Return the [x, y] coordinate for the center point of the cell that contains the specified text.  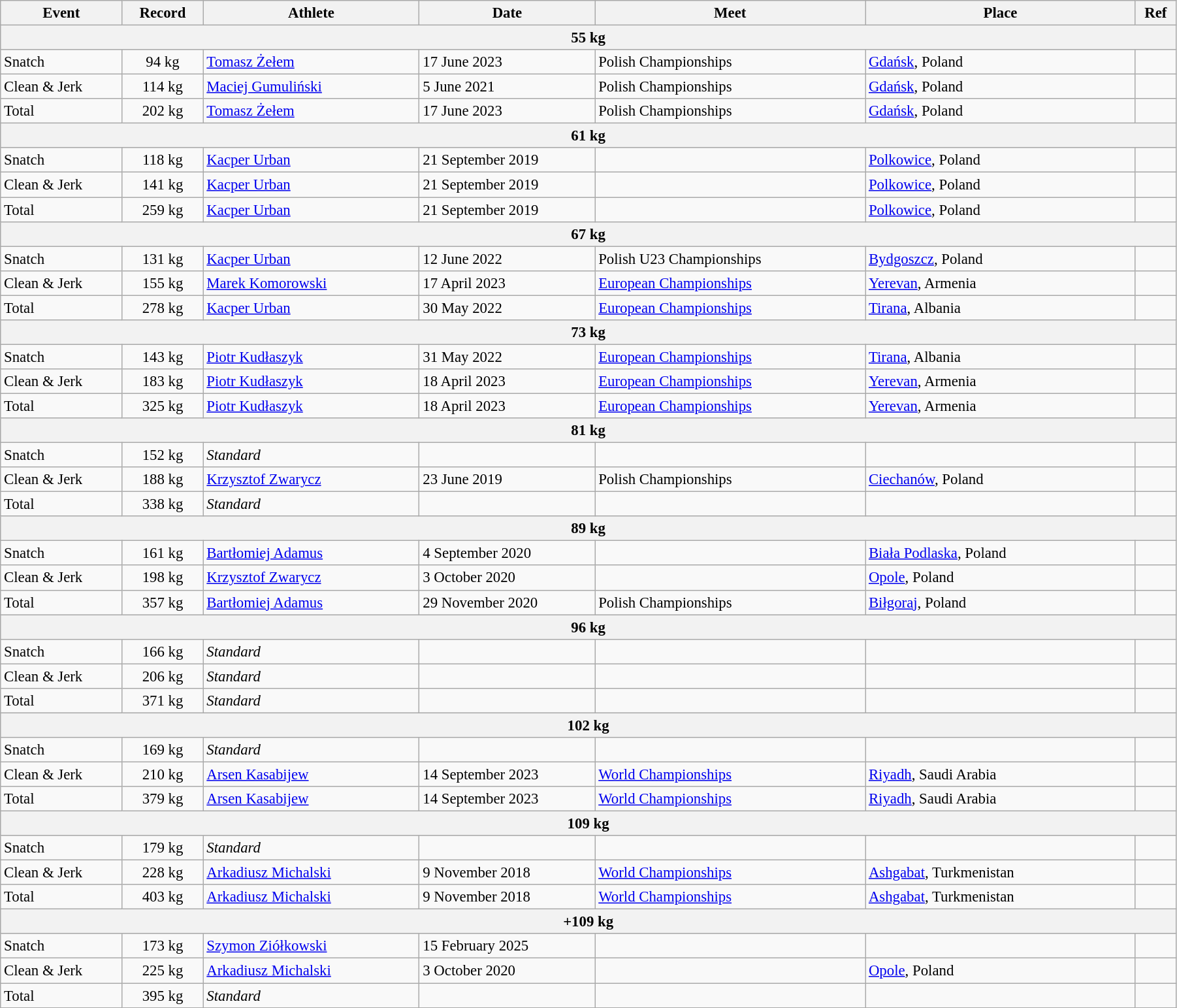
109 kg [588, 824]
210 kg [163, 774]
161 kg [163, 553]
29 November 2020 [507, 602]
Ciechanów, Poland [1001, 480]
Meet [730, 13]
Biłgoraj, Poland [1001, 602]
Szymon Ziółkowski [311, 947]
169 kg [163, 750]
12 June 2022 [507, 259]
173 kg [163, 947]
Biała Podlaska, Poland [1001, 553]
4 September 2020 [507, 553]
228 kg [163, 873]
155 kg [163, 283]
183 kg [163, 382]
Maciej Gumuliński [311, 87]
Athlete [311, 13]
94 kg [163, 62]
225 kg [163, 971]
102 kg [588, 725]
379 kg [163, 799]
73 kg [588, 333]
Record [163, 13]
141 kg [163, 185]
Place [1001, 13]
23 June 2019 [507, 480]
5 June 2021 [507, 87]
143 kg [163, 357]
81 kg [588, 431]
Ref [1155, 13]
198 kg [163, 578]
338 kg [163, 504]
61 kg [588, 136]
Bydgoszcz, Poland [1001, 259]
179 kg [163, 848]
131 kg [163, 259]
89 kg [588, 528]
395 kg [163, 996]
Event [61, 13]
+109 kg [588, 922]
325 kg [163, 406]
403 kg [163, 897]
55 kg [588, 38]
118 kg [163, 160]
15 February 2025 [507, 947]
152 kg [163, 455]
357 kg [163, 602]
30 May 2022 [507, 308]
31 May 2022 [507, 357]
96 kg [588, 627]
67 kg [588, 234]
166 kg [163, 651]
Date [507, 13]
278 kg [163, 308]
259 kg [163, 210]
Polish U23 Championships [730, 259]
114 kg [163, 87]
371 kg [163, 701]
202 kg [163, 111]
Marek Komorowski [311, 283]
206 kg [163, 676]
188 kg [163, 480]
17 April 2023 [507, 283]
